Locate the cell with the specified text and output its (x, y) center coordinate. 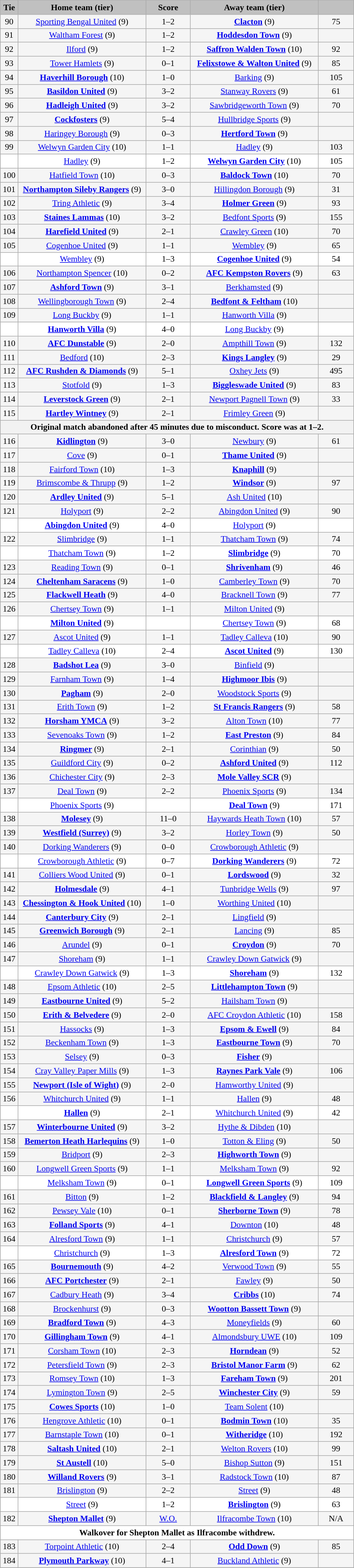
Raynes Park Vale (9) (254, 1071)
Hillingdon Borough (9) (254, 189)
Canterbury City (9) (82, 917)
4–3 (168, 1323)
AFC Dunstable (9) (82, 343)
Hullbridge Sports (9) (254, 119)
Eastbourne United (9) (82, 1001)
104 (9, 231)
Tower Hamlets (9) (82, 64)
Cribbs (10) (254, 1295)
Sherborne Town (9) (254, 1211)
141 (9, 875)
75 (336, 22)
Guildford City (9) (82, 763)
Selsey (9) (82, 1057)
143 (9, 903)
Hoddesdon Town (9) (254, 35)
Shrivenham (9) (254, 567)
Totton & Eling (9) (254, 1141)
Haringey Borough (9) (82, 134)
111 (9, 357)
65 (336, 245)
Torpoint Athletic (10) (82, 1547)
54 (336, 259)
Holmer Green (9) (254, 203)
Sporting Bengal United (9) (82, 22)
Wellingborough Town (9) (82, 301)
Cockfosters (9) (82, 119)
124 (9, 581)
101 (9, 189)
Tie (9, 7)
Bedfont & Feltham (10) (254, 301)
179 (9, 1463)
87 (336, 1477)
Hartley Wintney (9) (82, 413)
170 (9, 1337)
31 (336, 189)
Bradford Town (9) (82, 1323)
Tring Athletic (9) (82, 203)
Holmesdale (9) (82, 889)
Hythe & Dibden (10) (254, 1127)
Chichester City (9) (82, 777)
110 (9, 343)
Gillingham Town (9) (82, 1337)
Lordswood (9) (254, 875)
Team Solent (10) (254, 1407)
0–0 (168, 847)
125 (9, 595)
102 (9, 203)
29 (336, 357)
Original match abandoned after 45 minutes due to misconduct. Score was at 1–2. (177, 427)
Barnstaple Town (10) (82, 1435)
Ringmer (9) (82, 749)
Wootton Bassett Town (9) (254, 1309)
Beckenham Town (9) (82, 1043)
4–2 (168, 1267)
Ampthill Town (9) (254, 343)
Corinthian (9) (254, 749)
Stotfold (9) (82, 385)
Welton Rovers (10) (254, 1449)
Flackwell Heath (9) (82, 595)
35 (336, 1421)
Newport (Isle of Wight) (9) (82, 1085)
Bracknell Town (9) (254, 595)
Away team (tier) (254, 7)
Newport Pagnell Town (9) (254, 399)
Brockenhurst (9) (82, 1309)
128 (9, 665)
119 (9, 483)
Cadbury Heath (9) (82, 1295)
115 (9, 413)
164 (9, 1239)
Felixstowe & Walton United (9) (254, 64)
58 (336, 707)
Score (168, 7)
Almondsbury UWE (10) (254, 1337)
Kidlington (9) (82, 441)
123 (9, 567)
Romsey Town (10) (82, 1379)
Hatfield Town (10) (82, 176)
120 (9, 497)
Witheridge (10) (254, 1435)
146 (9, 945)
Horsham YMCA (9) (82, 721)
147 (9, 959)
Hengrove Athletic (10) (82, 1421)
Sawbridgeworth Town (9) (254, 106)
AFC Kempston Rovers (9) (254, 273)
176 (9, 1421)
Plymouth Parkway (10) (82, 1561)
0–7 (168, 861)
156 (9, 1099)
Crawley Green (10) (254, 231)
AFC Portchester (9) (82, 1281)
Buckland Athletic (9) (254, 1561)
Pagham (9) (82, 693)
108 (9, 301)
Home team (tier) (82, 7)
Basildon United (9) (82, 92)
Littlehampton Town (9) (254, 987)
Highmoor Ibis (9) (254, 679)
Lingfield (9) (254, 917)
126 (9, 609)
Shepton Mallet (9) (82, 1519)
Croydon (9) (254, 945)
169 (9, 1323)
Molesey (9) (82, 819)
Baldock Town (10) (254, 176)
Winchester City (9) (254, 1393)
140 (9, 847)
Saffron Walden Town (10) (254, 49)
Staines Lammas (10) (82, 218)
172 (9, 1365)
138 (9, 819)
Lymington Town (9) (82, 1393)
Knaphill (9) (254, 469)
5–4 (168, 119)
113 (9, 385)
St Francis Rangers (9) (254, 707)
Fawley (9) (254, 1281)
117 (9, 455)
Biggleswade United (9) (254, 385)
Epsom & Ewell (9) (254, 1029)
131 (9, 707)
Ash United (10) (254, 497)
166 (9, 1281)
11–0 (168, 819)
Harefield United (9) (82, 231)
Bridport (9) (82, 1155)
Thame United (9) (254, 455)
Erith & Belvedere (9) (82, 1015)
Corsham Town (10) (82, 1351)
33 (336, 399)
Bristol Manor Farm (9) (254, 1365)
46 (336, 567)
142 (9, 889)
Camberley Town (9) (254, 581)
Horley Town (9) (254, 833)
153 (9, 1057)
165 (9, 1267)
139 (9, 833)
Newbury (9) (254, 441)
Berkhamsted (9) (254, 288)
Northampton Spencer (10) (82, 273)
160 (9, 1169)
Saltash United (10) (82, 1449)
Badshot Lea (9) (82, 665)
32 (336, 875)
Winterbourne United (9) (82, 1127)
St Austell (10) (82, 1463)
Greenwich Borough (9) (82, 931)
Horndean (9) (254, 1351)
122 (9, 539)
East Preston (9) (254, 735)
173 (9, 1379)
Tunbridge Wells (9) (254, 889)
Oxhey Jets (9) (254, 371)
162 (9, 1211)
129 (9, 679)
Waltham Forest (9) (82, 35)
157 (9, 1127)
Folland Sports (9) (82, 1225)
Farnham Town (9) (82, 679)
96 (9, 106)
Bitton (9) (82, 1197)
Bodmin Town (10) (254, 1421)
Frimley Green (9) (254, 413)
Radstock Town (10) (254, 1477)
Arundel (9) (82, 945)
177 (9, 1435)
Colliers Wood United (9) (82, 875)
114 (9, 399)
Hassocks (9) (82, 1029)
91 (9, 35)
107 (9, 288)
AFC Croydon Athletic (10) (254, 1015)
83 (336, 385)
Petersfield Town (9) (82, 1365)
180 (9, 1477)
Fisher (9) (254, 1057)
Walkover for Shepton Mallet as Ilfracombe withdrew. (177, 1533)
Reading Town (9) (82, 567)
Clacton (9) (254, 22)
159 (9, 1155)
182 (9, 1519)
Kings Langley (9) (254, 357)
Hertford Town (9) (254, 134)
127 (9, 637)
Bemerton Heath Harlequins (9) (82, 1141)
55 (336, 1267)
137 (9, 791)
161 (9, 1197)
Haverhill Borough (10) (82, 77)
59 (336, 1393)
Ashford United (9) (254, 763)
95 (9, 92)
Mole Valley SCR (9) (254, 777)
Cheltenham Saracens (9) (82, 581)
152 (9, 1043)
135 (9, 763)
Ilford (9) (82, 49)
Erith Town (9) (82, 707)
68 (336, 623)
Barking (9) (254, 77)
495 (336, 371)
Bournemouth (9) (82, 1267)
Fairford Town (10) (82, 469)
121 (9, 511)
Windsor (9) (254, 483)
145 (9, 931)
178 (9, 1449)
Ashford Town (9) (82, 288)
Bishop Sutton (9) (254, 1463)
184 (9, 1561)
Highworth Town (9) (254, 1155)
Fareham Town (9) (254, 1379)
98 (9, 134)
Epsom Athletic (10) (82, 987)
Blackfield & Langley (9) (254, 1197)
Chessington & Hook United (10) (82, 903)
5–0 (168, 1463)
Cray Valley Paper Mills (9) (82, 1071)
Hailsham Town (9) (254, 1001)
Ardley United (9) (82, 497)
W.O. (168, 1519)
Brimscombe & Thrupp (9) (82, 483)
Sevenoaks Town (9) (82, 735)
167 (9, 1295)
Ilfracombe Town (10) (254, 1519)
Westfield (Surrey) (9) (82, 833)
136 (9, 777)
42 (336, 1113)
192 (336, 1435)
201 (336, 1379)
N/A (336, 1519)
163 (9, 1225)
183 (9, 1547)
Pewsey Vale (10) (82, 1211)
Cove (9) (82, 455)
Willand Rovers (9) (82, 1477)
168 (9, 1309)
Haywards Heath Town (10) (254, 819)
154 (9, 1071)
52 (336, 1351)
Bedford (10) (82, 357)
Odd Down (9) (254, 1547)
150 (9, 1015)
Eastbourne Town (9) (254, 1043)
181 (9, 1491)
Hadleigh United (9) (82, 106)
5–2 (168, 1001)
116 (9, 441)
133 (9, 735)
Binfield (9) (254, 665)
1–4 (168, 679)
100 (9, 176)
Bedfont Sports (9) (254, 218)
Woodstock Sports (9) (254, 693)
148 (9, 987)
Cowes Sports (10) (82, 1407)
Stanway Rovers (9) (254, 92)
174 (9, 1393)
Worthing United (10) (254, 903)
Lancing (9) (254, 931)
118 (9, 469)
78 (336, 1211)
144 (9, 917)
175 (9, 1407)
62 (336, 1365)
AFC Rushden & Diamonds (9) (82, 371)
Downton (10) (254, 1225)
Northampton Sileby Rangers (9) (82, 189)
Moneyfields (9) (254, 1323)
Alton Town (10) (254, 721)
Verwood Town (9) (254, 1267)
Hamworthy United (9) (254, 1085)
149 (9, 1001)
Leverstock Green (9) (82, 399)
60 (336, 1323)
